Pinpoint the cell where the given text exists, returning its [x, y] midpoint coordinate. 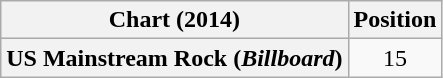
15 [395, 58]
Position [395, 20]
Chart (2014) [174, 20]
US Mainstream Rock (Billboard) [174, 58]
